Capture the cell that displays the provided text and extract its (x, y) central coordinate. 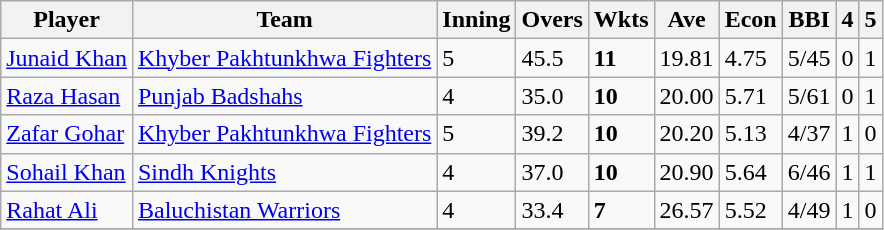
20.00 (686, 96)
5.52 (750, 210)
45.5 (552, 58)
37.0 (552, 172)
BBI (809, 20)
Baluchistan Warriors (284, 210)
Ave (686, 20)
Overs (552, 20)
Rahat Ali (67, 210)
26.57 (686, 210)
6/46 (809, 172)
20.90 (686, 172)
11 (621, 58)
5/45 (809, 58)
5.71 (750, 96)
Junaid Khan (67, 58)
39.2 (552, 134)
19.81 (686, 58)
Sohail Khan (67, 172)
33.4 (552, 210)
5/61 (809, 96)
Wkts (621, 20)
5.13 (750, 134)
35.0 (552, 96)
Punjab Badshahs (284, 96)
4/49 (809, 210)
4/37 (809, 134)
5.64 (750, 172)
Inning (476, 20)
4.75 (750, 58)
7 (621, 210)
20.20 (686, 134)
Econ (750, 20)
Player (67, 20)
Raza Hasan (67, 96)
Zafar Gohar (67, 134)
Sindh Knights (284, 172)
Team (284, 20)
